Return (X, Y) of the center of cell containing provided text 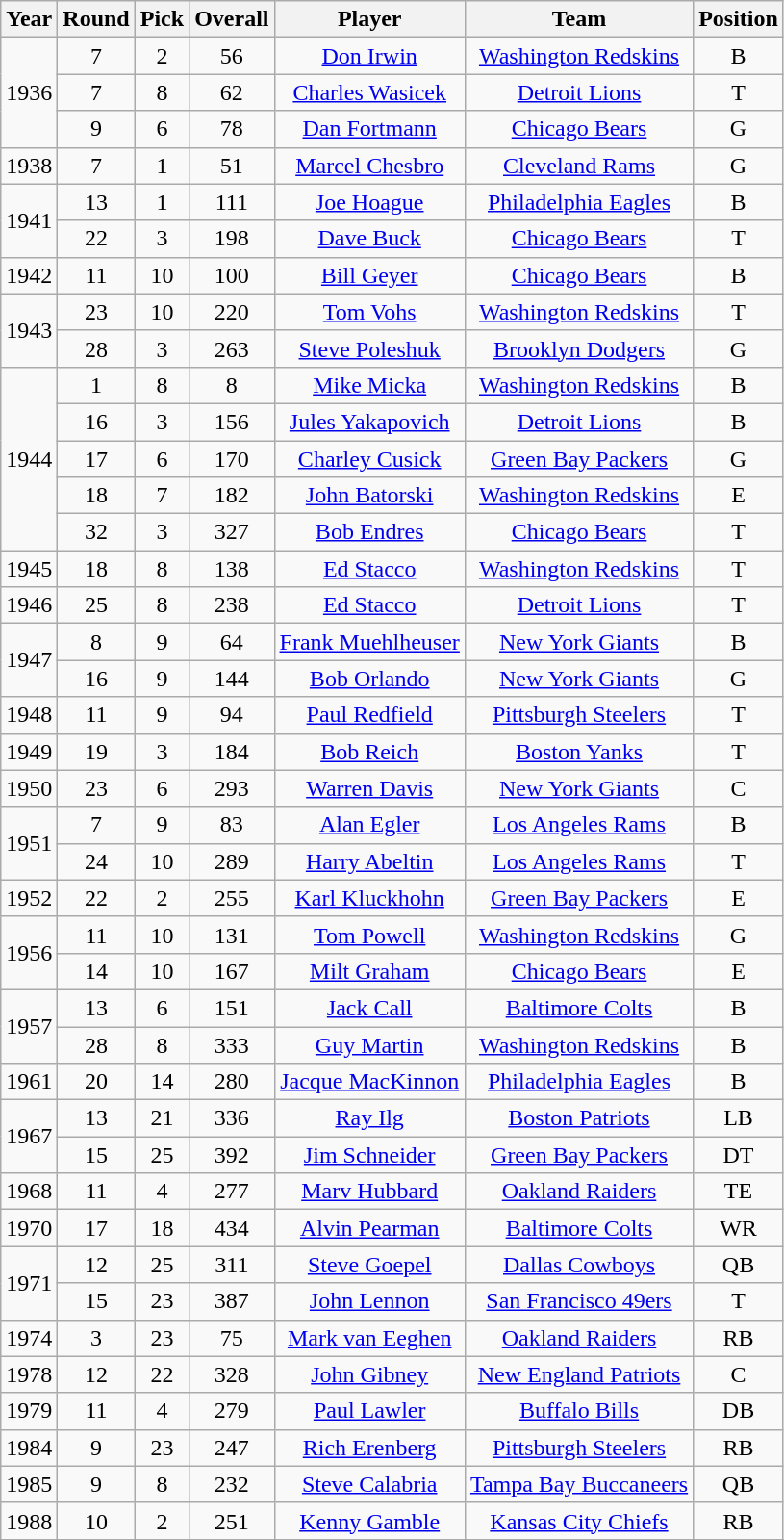
Charles Wasicek (369, 92)
1942 (29, 275)
Tom Vohs (369, 312)
Rich Erenberg (369, 1448)
184 (232, 752)
333 (232, 1044)
247 (232, 1448)
62 (232, 92)
Boston Patriots (579, 1118)
182 (232, 496)
Team (579, 19)
1978 (29, 1374)
238 (232, 605)
94 (232, 715)
Jim Schneider (369, 1155)
Bill Geyer (369, 275)
170 (232, 459)
1946 (29, 605)
1961 (29, 1082)
280 (232, 1082)
Bob Orlando (369, 679)
Kansas City Chiefs (579, 1521)
263 (232, 348)
255 (232, 898)
100 (232, 275)
1974 (29, 1338)
311 (232, 1265)
32 (96, 532)
Tampa Bay Buccaneers (579, 1484)
64 (232, 642)
Bob Endres (369, 532)
1941 (29, 220)
Dallas Cowboys (579, 1265)
1979 (29, 1411)
John Gibney (369, 1374)
Charley Cusick (369, 459)
1950 (29, 788)
1957 (29, 1026)
Steve Calabria (369, 1484)
279 (232, 1411)
220 (232, 312)
Brooklyn Dodgers (579, 348)
111 (232, 202)
Pick (162, 19)
78 (232, 129)
Don Irwin (369, 56)
83 (232, 825)
1988 (29, 1521)
336 (232, 1118)
75 (232, 1338)
Harry Abeltin (369, 861)
251 (232, 1521)
1985 (29, 1484)
19 (96, 752)
1944 (29, 458)
151 (232, 1008)
1971 (29, 1283)
Steve Goepel (369, 1265)
1970 (29, 1228)
DB (739, 1411)
Paul Lawler (369, 1411)
TE (739, 1192)
20 (96, 1082)
Warren Davis (369, 788)
198 (232, 239)
Mike Micka (369, 385)
Guy Martin (369, 1044)
232 (232, 1484)
Steve Poleshuk (369, 348)
144 (232, 679)
LB (739, 1118)
24 (96, 861)
1936 (29, 92)
1968 (29, 1192)
Player (369, 19)
Joe Hoague (369, 202)
1945 (29, 569)
Dan Fortmann (369, 129)
Tom Powell (369, 935)
Marv Hubbard (369, 1192)
1948 (29, 715)
DT (739, 1155)
1956 (29, 953)
Dave Buck (369, 239)
156 (232, 422)
New England Patriots (579, 1374)
Alan Egler (369, 825)
Kenny Gamble (369, 1521)
Round (96, 19)
1943 (29, 330)
John Batorski (369, 496)
Marcel Chesbro (369, 166)
Paul Redfield (369, 715)
21 (162, 1118)
1947 (29, 660)
Milt Graham (369, 971)
Mark van Eeghen (369, 1338)
John Lennon (369, 1301)
1938 (29, 166)
293 (232, 788)
131 (232, 935)
Jules Yakapovich (369, 422)
Position (739, 19)
1949 (29, 752)
WR (739, 1228)
Ray Ilg (369, 1118)
1967 (29, 1137)
392 (232, 1155)
1951 (29, 843)
56 (232, 56)
Jacque MacKinnon (369, 1082)
Karl Kluckhohn (369, 898)
328 (232, 1374)
Jack Call (369, 1008)
138 (232, 569)
167 (232, 971)
289 (232, 861)
327 (232, 532)
Bob Reich (369, 752)
Cleveland Rams (579, 166)
Year (29, 19)
434 (232, 1228)
San Francisco 49ers (579, 1301)
Frank Muehlheuser (369, 642)
Boston Yanks (579, 752)
1952 (29, 898)
387 (232, 1301)
51 (232, 166)
Buffalo Bills (579, 1411)
277 (232, 1192)
Overall (232, 19)
Alvin Pearman (369, 1228)
1984 (29, 1448)
